Determine the (X, Y) coordinate at the center of the cell enclosing the given text.  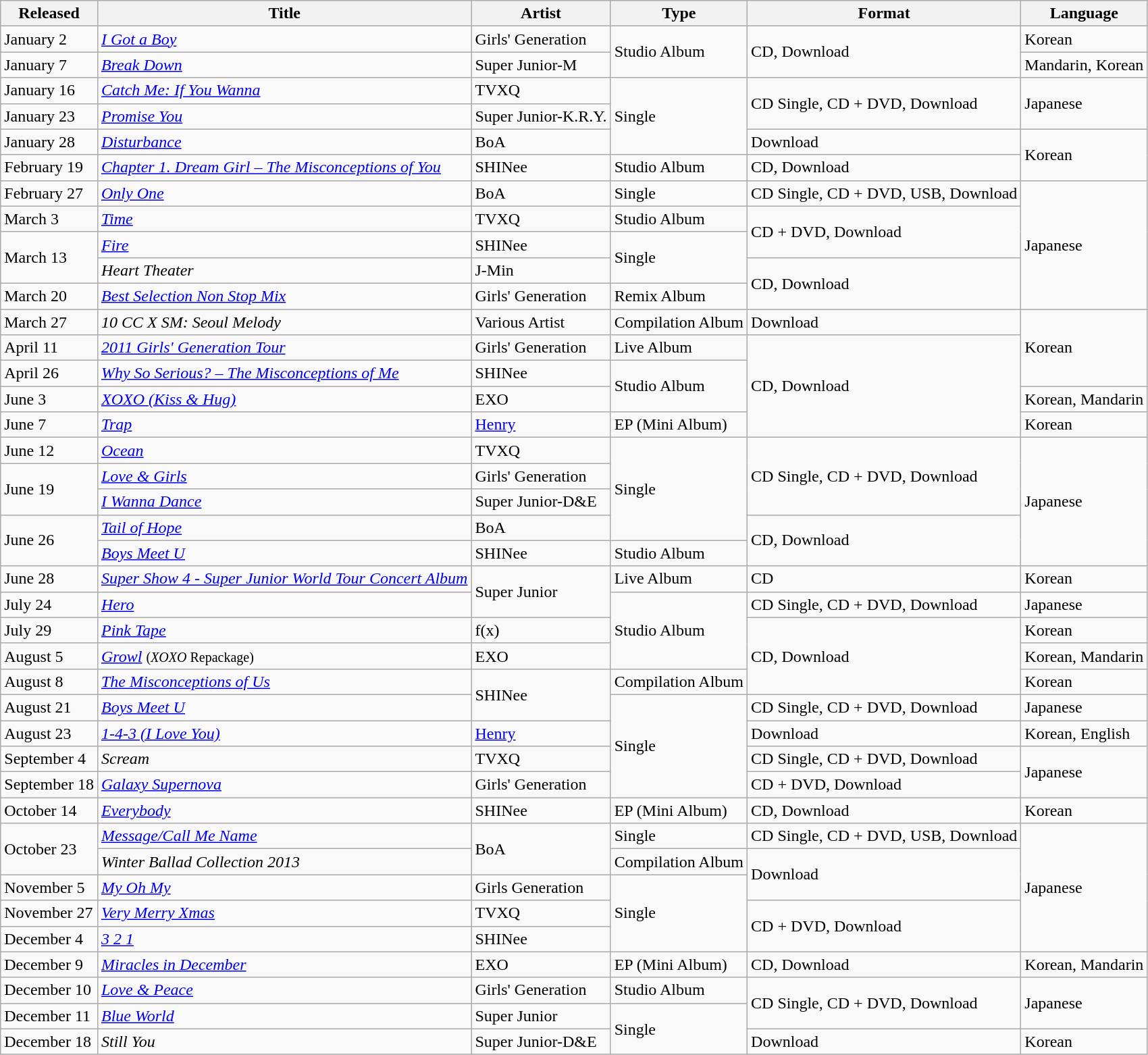
Various Artist (541, 322)
I Wanna Dance (284, 502)
August 21 (49, 707)
Type (679, 14)
Growl (XOXO Repackage) (284, 656)
Super Junior-K.R.Y. (541, 116)
January 23 (49, 116)
March 20 (49, 296)
December 9 (49, 964)
August 23 (49, 733)
November 5 (49, 887)
Love & Peace (284, 990)
December 18 (49, 1041)
June 7 (49, 425)
August 8 (49, 681)
July 24 (49, 604)
June 12 (49, 451)
June 28 (49, 579)
October 14 (49, 810)
Love & Girls (284, 476)
Format (885, 14)
Pink Tape (284, 630)
December 10 (49, 990)
Tail of Hope (284, 527)
March 3 (49, 219)
January 28 (49, 142)
Ocean (284, 451)
Blue World (284, 1016)
Title (284, 14)
Promise You (284, 116)
2011 Girls' Generation Tour (284, 348)
The Misconceptions of Us (284, 681)
March 27 (49, 322)
Still You (284, 1041)
Best Selection Non Stop Mix (284, 296)
January 7 (49, 65)
J-Min (541, 270)
Artist (541, 14)
Released (49, 14)
1-4-3 (I Love You) (284, 733)
April 11 (49, 348)
June 19 (49, 489)
August 5 (49, 656)
Disturbance (284, 142)
February 27 (49, 193)
Miracles in December (284, 964)
Language (1085, 14)
Super Junior-M (541, 65)
Very Merry Xmas (284, 913)
XOXO (Kiss & Hug) (284, 399)
Time (284, 219)
November 27 (49, 913)
Galaxy Supernova (284, 785)
I Got a Boy (284, 39)
Mandarin, Korean (1085, 65)
Why So Serious? – The Misconceptions of Me (284, 374)
February 19 (49, 168)
Super Show 4 - Super Junior World Tour Concert Album (284, 579)
Catch Me: If You Wanna (284, 91)
Break Down (284, 65)
December 11 (49, 1016)
December 4 (49, 939)
June 3 (49, 399)
September 4 (49, 759)
October 23 (49, 849)
Heart Theater (284, 270)
January 16 (49, 91)
Hero (284, 604)
April 26 (49, 374)
Winter Ballad Collection 2013 (284, 862)
March 13 (49, 257)
Girls Generation (541, 887)
Chapter 1. Dream Girl – The Misconceptions of You (284, 168)
January 2 (49, 39)
June 26 (49, 540)
Fire (284, 245)
10 CC X SM: Seoul Melody (284, 322)
September 18 (49, 785)
Trap (284, 425)
My Oh My (284, 887)
Korean, English (1085, 733)
Scream (284, 759)
CD (885, 579)
Only One (284, 193)
3 2 1 (284, 939)
Remix Album (679, 296)
Everybody (284, 810)
July 29 (49, 630)
f(x) (541, 630)
Message/Call Me Name (284, 836)
